Scan for the cell matching the given text and deliver its [X, Y] coordinate at center. 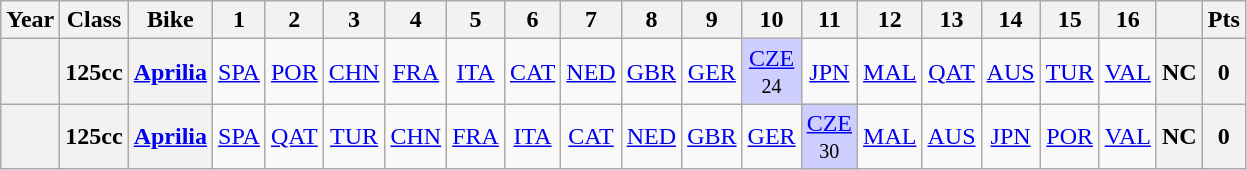
1 [240, 20]
9 [712, 20]
5 [476, 20]
6 [532, 20]
11 [829, 20]
2 [294, 20]
16 [1128, 20]
7 [591, 20]
CZE30 [829, 136]
Class [94, 20]
CZE24 [772, 72]
15 [1070, 20]
8 [651, 20]
10 [772, 20]
14 [1010, 20]
12 [890, 20]
4 [416, 20]
Bike [170, 20]
3 [354, 20]
Year [30, 20]
Pts [1224, 20]
13 [952, 20]
